Identify which cell holds the provided text, then report its [x, y] central coordinate. 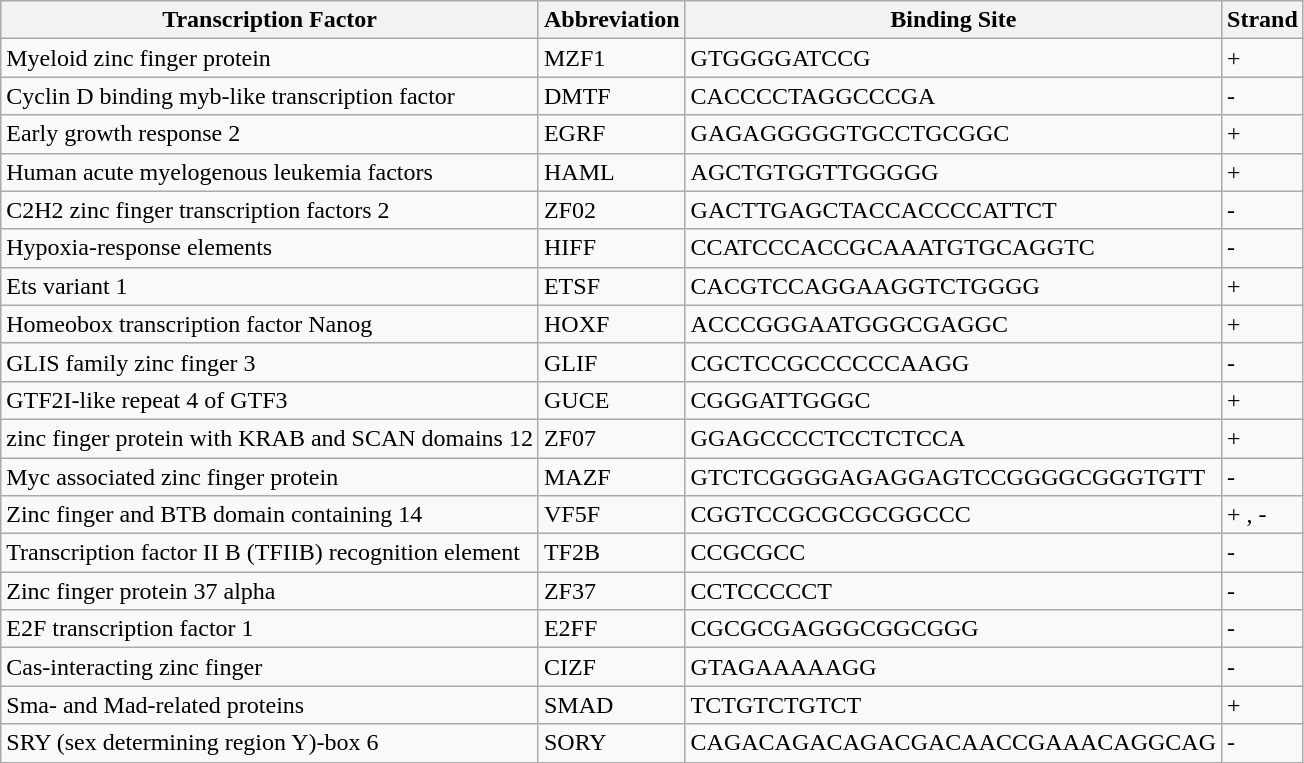
TCTGTCTGTCT [953, 705]
Abbreviation [612, 20]
GGAGCCCCTCCTCTCCA [953, 438]
GLIS family zinc finger 3 [270, 362]
Transcription Factor [270, 20]
Strand [1263, 20]
Ets variant 1 [270, 286]
zinc finger protein with KRAB and SCAN domains 12 [270, 438]
Sma- and Mad-related proteins [270, 705]
Early growth response 2 [270, 134]
Binding Site [953, 20]
CCGCGCC [953, 553]
GTAGAAAAAGG [953, 667]
ZF37 [612, 591]
AGCTGTGGTTGGGGG [953, 172]
SMAD [612, 705]
ZF07 [612, 438]
E2FF [612, 629]
GTGGGGATCCG [953, 58]
GTCTCGGGGAGAGGAGTCCGGGGCGGGTGTT [953, 477]
MZF1 [612, 58]
EGRF [612, 134]
Myc associated zinc finger protein [270, 477]
DMTF [612, 96]
CACGTCCAGGAAGGTCTGGGG [953, 286]
Myeloid zinc finger protein [270, 58]
HIFF [612, 248]
CCTCCCCCT [953, 591]
+ , - [1263, 515]
SRY (sex determining region Y)-box 6 [270, 743]
VF5F [612, 515]
ZF02 [612, 210]
GUCE [612, 400]
HAML [612, 172]
E2F transcription factor 1 [270, 629]
Zinc finger protein 37 alpha [270, 591]
C2H2 zinc finger transcription factors 2 [270, 210]
Cyclin D binding myb-like transcription factor [270, 96]
GACTTGAGCTACCACCCCATTCT [953, 210]
CGCTCCGCCCCCCAAGG [953, 362]
CGCGCGAGGGCGGCGGG [953, 629]
CCATCCCACCGCAAATGTGCAGGTC [953, 248]
CIZF [612, 667]
GTF2I-like repeat 4 of GTF3 [270, 400]
MAZF [612, 477]
Homeobox transcription factor Nanog [270, 324]
Hypoxia-response elements [270, 248]
Transcription factor II B (TFIIB) recognition element [270, 553]
GAGAGGGGGTGCCTGCGGC [953, 134]
CGGGATTGGGC [953, 400]
HOXF [612, 324]
CGGTCCGCGCGCGGCCC [953, 515]
CAGACAGACAGACGACAACCGAAACAGGCAG [953, 743]
ETSF [612, 286]
Cas-interacting zinc finger [270, 667]
GLIF [612, 362]
TF2B [612, 553]
SORY [612, 743]
Human acute myelogenous leukemia factors [270, 172]
CACCCCTAGGCCCGA [953, 96]
Zinc finger and BTB domain containing 14 [270, 515]
ACCCGGGAATGGGCGAGGC [953, 324]
